Find where the given text appears and provide that cell's center as [X, Y] coordinate. 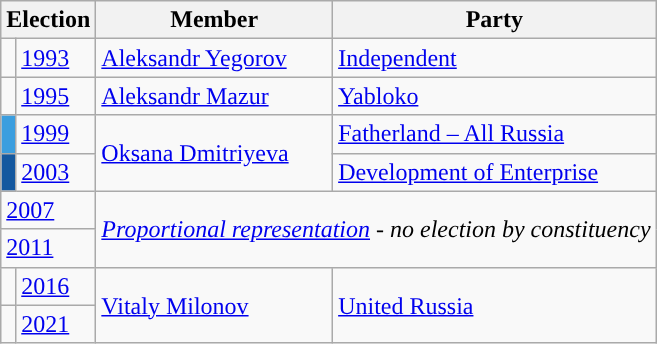
Fatherland – All Russia [495, 134]
Yabloko [495, 96]
United Russia [495, 305]
Member [214, 20]
Vitaly Milonov [214, 305]
Party [495, 20]
2003 [56, 172]
1995 [56, 96]
1993 [56, 58]
Aleksandr Yegorov [214, 58]
2007 [48, 210]
Election [48, 20]
2011 [48, 248]
Oksana Dmitriyeva [214, 153]
1999 [56, 134]
2016 [56, 286]
Proportional representation - no election by constituency [376, 229]
Aleksandr Mazur [214, 96]
2021 [56, 324]
Independent [495, 58]
Development of Enterprise [495, 172]
